Output the (X, Y) coordinate of the center of the cell containing the given text.  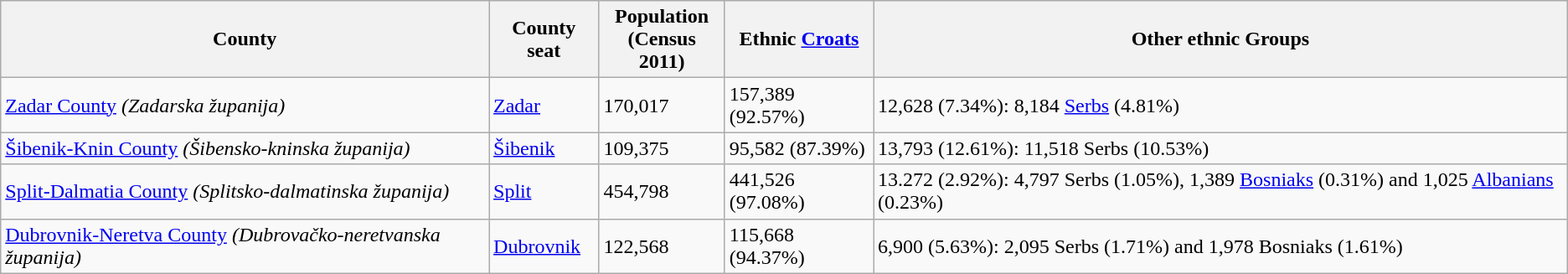
115,668 (94.37%) (799, 246)
122,568 (662, 246)
454,798 (662, 191)
109,375 (662, 148)
13.272 (2.92%): 4,797 Serbs (1.05%), 1,389 Bosniaks (0.31%) and 1,025 Albanians (0.23%) (1221, 191)
Dubrovnik-Neretva County (Dubrovačko-neretvanska županija) (245, 246)
13,793 (12.61%): 11,518 Serbs (10.53%) (1221, 148)
Šibenik (544, 148)
Other ethnic Groups (1221, 39)
12,628 (7.34%): 8,184 Serbs (4.81%) (1221, 106)
95,582 (87.39%) (799, 148)
Split-Dalmatia County (Splitsko-dalmatinska županija) (245, 191)
6,900 (5.63%): 2,095 Serbs (1.71%) and 1,978 Bosniaks (1.61%) (1221, 246)
Zadar County (Zadarska županija) (245, 106)
Ethnic Croats (799, 39)
Split (544, 191)
Zadar (544, 106)
County (245, 39)
Dubrovnik (544, 246)
170,017 (662, 106)
Šibenik-Knin County (Šibensko-kninska županija) (245, 148)
Population(Census 2011) (662, 39)
County seat (544, 39)
441,526 (97.08%) (799, 191)
157,389 (92.57%) (799, 106)
